Capture the cell that displays the provided text and extract its (X, Y) central coordinate. 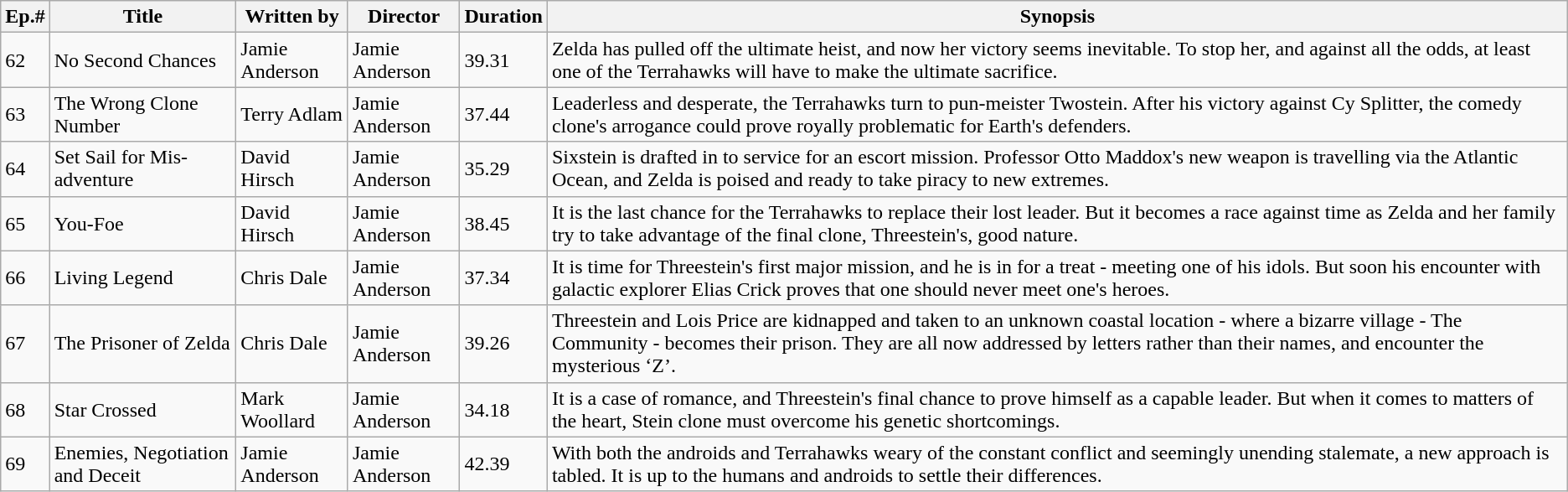
Director (404, 17)
Set Sail for Mis-adventure (142, 169)
Ep.# (25, 17)
42.39 (503, 464)
68 (25, 409)
38.45 (503, 223)
66 (25, 278)
35.29 (503, 169)
65 (25, 223)
34.18 (503, 409)
Terry Adlam (292, 114)
62 (25, 60)
Title (142, 17)
Enemies, Negotiation and Deceit (142, 464)
The Wrong Clone Number (142, 114)
39.26 (503, 344)
You-Foe (142, 223)
37.44 (503, 114)
Duration (503, 17)
67 (25, 344)
Written by (292, 17)
37.34 (503, 278)
Synopsis (1057, 17)
69 (25, 464)
No Second Chances (142, 60)
The Prisoner of Zelda (142, 344)
Mark Woollard (292, 409)
Star Crossed (142, 409)
64 (25, 169)
39.31 (503, 60)
63 (25, 114)
Living Legend (142, 278)
